Extract the (X, Y) coordinate from the center of the cell holding the provided text.  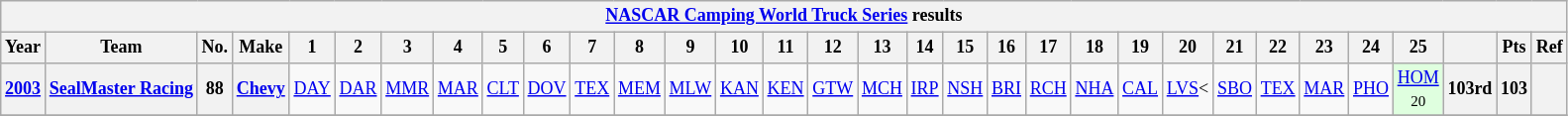
NASCAR Camping World Truck Series results (784, 16)
IRP (925, 89)
No. (214, 48)
14 (925, 48)
12 (833, 48)
Year (24, 48)
3 (408, 48)
DOV (547, 89)
HOM20 (1418, 89)
21 (1235, 48)
LVS< (1187, 89)
4 (459, 48)
Ref (1549, 48)
20 (1187, 48)
Pts (1515, 48)
CLT (503, 89)
MLW (689, 89)
Make (261, 48)
22 (1278, 48)
SBO (1235, 89)
MCH (883, 89)
16 (1006, 48)
88 (214, 89)
19 (1141, 48)
103 (1515, 89)
MEM (640, 89)
DAR (359, 89)
KAN (740, 89)
GTW (833, 89)
11 (785, 48)
23 (1324, 48)
2003 (24, 89)
8 (640, 48)
25 (1418, 48)
CAL (1141, 89)
10 (740, 48)
24 (1371, 48)
1 (312, 48)
15 (965, 48)
17 (1048, 48)
18 (1095, 48)
KEN (785, 89)
7 (592, 48)
Chevy (261, 89)
5 (503, 48)
SealMaster Racing (121, 89)
6 (547, 48)
13 (883, 48)
NHA (1095, 89)
Team (121, 48)
BRI (1006, 89)
9 (689, 48)
PHO (1371, 89)
103rd (1470, 89)
RCH (1048, 89)
MMR (408, 89)
DAY (312, 89)
2 (359, 48)
NSH (965, 89)
